Detect which cell encompasses the target text, then output its [X, Y] center coordinate. 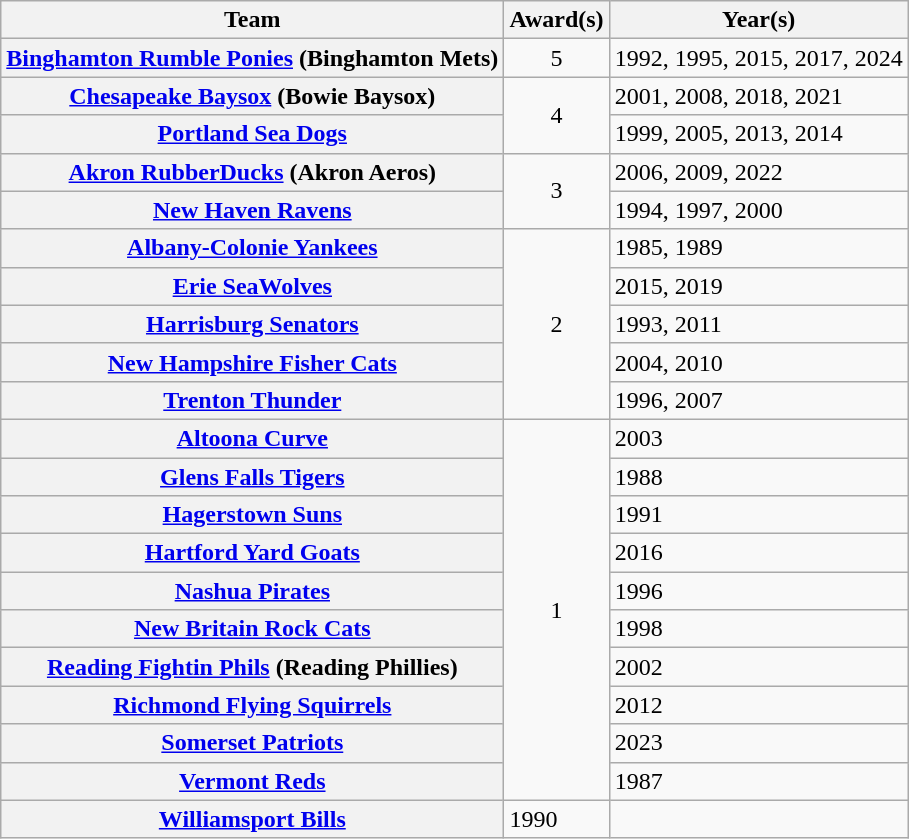
New Britain Rock Cats [252, 629]
2 [556, 324]
1988 [758, 477]
2006, 2009, 2022 [758, 172]
Chesapeake Baysox (Bowie Baysox) [252, 96]
Nashua Pirates [252, 591]
Somerset Patriots [252, 743]
1991 [758, 515]
2002 [758, 667]
Hartford Yard Goats [252, 553]
Team [252, 20]
4 [556, 115]
1996 [758, 591]
2023 [758, 743]
2012 [758, 705]
3 [556, 191]
1985, 1989 [758, 248]
Albany-Colonie Yankees [252, 248]
Richmond Flying Squirrels [252, 705]
Hagerstown Suns [252, 515]
Harrisburg Senators [252, 324]
1999, 2005, 2013, 2014 [758, 134]
2016 [758, 553]
Trenton Thunder [252, 400]
5 [556, 58]
1996, 2007 [758, 400]
Erie SeaWolves [252, 286]
Altoona Curve [252, 438]
Akron RubberDucks (Akron Aeros) [252, 172]
Award(s) [556, 20]
Williamsport Bills [252, 819]
1987 [758, 781]
Year(s) [758, 20]
1998 [758, 629]
Glens Falls Tigers [252, 477]
Vermont Reds [252, 781]
Binghamton Rumble Ponies (Binghamton Mets) [252, 58]
1993, 2011 [758, 324]
2003 [758, 438]
New Haven Ravens [252, 210]
Reading Fightin Phils (Reading Phillies) [252, 667]
New Hampshire Fisher Cats [252, 362]
1990 [556, 819]
2001, 2008, 2018, 2021 [758, 96]
1994, 1997, 2000 [758, 210]
2015, 2019 [758, 286]
1 [556, 610]
Portland Sea Dogs [252, 134]
2004, 2010 [758, 362]
1992, 1995, 2015, 2017, 2024 [758, 58]
